Determine the [X, Y] coordinate at the center of the cell enclosing the given text.  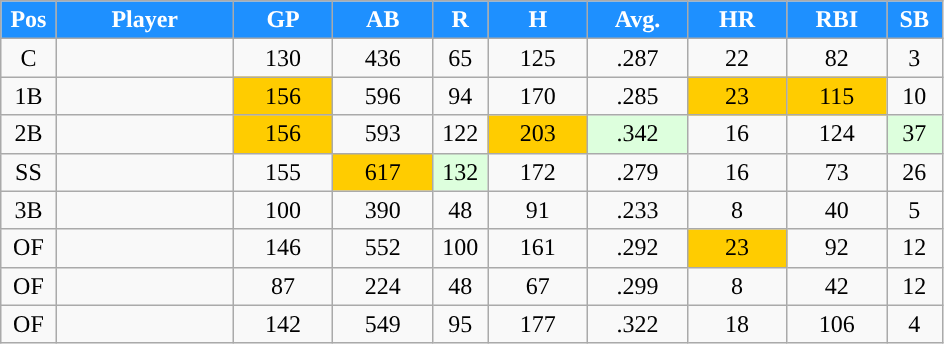
.285 [638, 96]
.279 [638, 172]
552 [383, 248]
67 [538, 286]
65 [460, 58]
.233 [638, 210]
617 [383, 172]
2B [28, 134]
.342 [638, 134]
AB [383, 20]
HR [737, 20]
C [28, 58]
92 [837, 248]
3B [28, 210]
10 [914, 96]
.322 [638, 324]
130 [283, 58]
.299 [638, 286]
596 [383, 96]
Pos [28, 20]
SB [914, 20]
1B [28, 96]
155 [283, 172]
203 [538, 134]
RBI [837, 20]
224 [383, 286]
94 [460, 96]
73 [837, 172]
177 [538, 324]
106 [837, 324]
Avg. [638, 20]
40 [837, 210]
H [538, 20]
R [460, 20]
5 [914, 210]
91 [538, 210]
115 [837, 96]
3 [914, 58]
82 [837, 58]
436 [383, 58]
95 [460, 324]
390 [383, 210]
18 [737, 324]
Player [144, 20]
125 [538, 58]
.292 [638, 248]
124 [837, 134]
172 [538, 172]
SS [28, 172]
593 [383, 134]
122 [460, 134]
87 [283, 286]
GP [283, 20]
146 [283, 248]
26 [914, 172]
142 [283, 324]
170 [538, 96]
42 [837, 286]
37 [914, 134]
22 [737, 58]
132 [460, 172]
161 [538, 248]
549 [383, 324]
4 [914, 324]
.287 [638, 58]
